Detect which cell encompasses the target text, then output its [x, y] center coordinate. 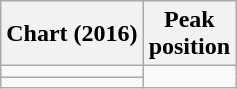
Chart (2016) [72, 34]
Peakposition [189, 34]
